Return [x, y] of the center of cell containing provided text 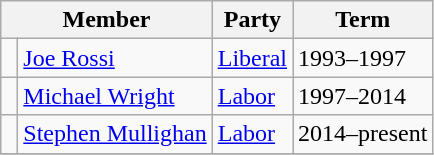
Michael Wright [115, 96]
2014–present [363, 134]
Term [363, 20]
1997–2014 [363, 96]
Party [252, 20]
Stephen Mullighan [115, 134]
Liberal [252, 58]
1993–1997 [363, 58]
Member [106, 20]
Joe Rossi [115, 58]
